Scan for the cell matching the given text and deliver its (x, y) coordinate at center. 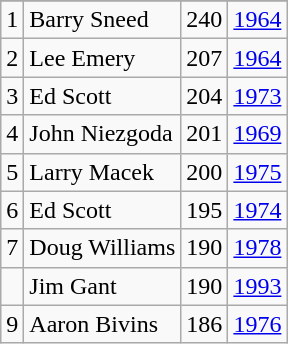
John Niezgoda (102, 134)
1969 (258, 134)
1974 (258, 210)
207 (204, 58)
Barry Sneed (102, 20)
2 (12, 58)
204 (204, 96)
240 (204, 20)
Larry Macek (102, 172)
6 (12, 210)
1978 (258, 248)
Jim Gant (102, 286)
1975 (258, 172)
201 (204, 134)
1976 (258, 324)
186 (204, 324)
4 (12, 134)
Aaron Bivins (102, 324)
Lee Emery (102, 58)
1973 (258, 96)
3 (12, 96)
195 (204, 210)
9 (12, 324)
1 (12, 20)
1993 (258, 286)
200 (204, 172)
7 (12, 248)
5 (12, 172)
Doug Williams (102, 248)
